Extract the (x, y) coordinate from the center of the cell holding the provided text.  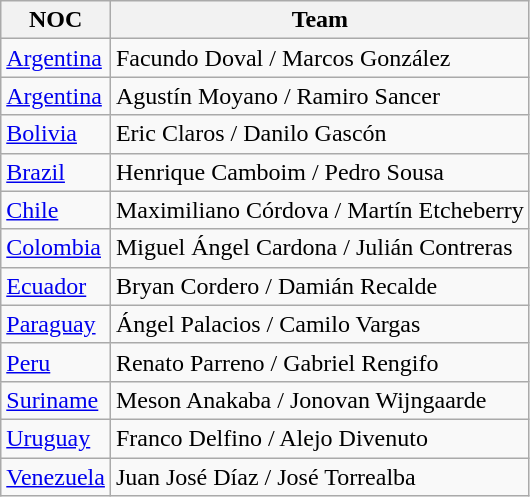
Ángel Palacios / Camilo Vargas (320, 324)
Meson Anakaba / Jonovan Wijngaarde (320, 400)
Colombia (56, 248)
Chile (56, 210)
Paraguay (56, 324)
Suriname (56, 400)
Bryan Cordero / Damián Recalde (320, 286)
Team (320, 20)
NOC (56, 20)
Venezuela (56, 477)
Brazil (56, 172)
Eric Claros / Danilo Gascón (320, 134)
Uruguay (56, 438)
Peru (56, 362)
Franco Delfino / Alejo Divenuto (320, 438)
Ecuador (56, 286)
Maximiliano Córdova / Martín Etcheberry (320, 210)
Juan José Díaz / José Torrealba (320, 477)
Miguel Ángel Cardona / Julián Contreras (320, 248)
Facundo Doval / Marcos González (320, 58)
Bolivia (56, 134)
Renato Parreno / Gabriel Rengifo (320, 362)
Henrique Camboim / Pedro Sousa (320, 172)
Agustín Moyano / Ramiro Sancer (320, 96)
